For the text-containing cell, return its midpoint in (x, y) coordinate format. 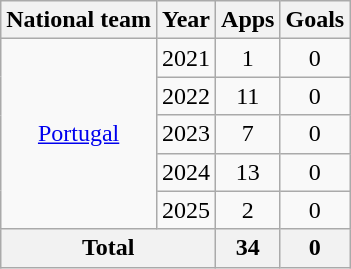
Total (108, 248)
34 (248, 248)
1 (248, 58)
2024 (186, 172)
2 (248, 210)
Portugal (79, 134)
2022 (186, 96)
7 (248, 134)
13 (248, 172)
Goals (315, 20)
11 (248, 96)
Apps (248, 20)
National team (79, 20)
2021 (186, 58)
Year (186, 20)
2025 (186, 210)
2023 (186, 134)
